Output the (x, y) coordinate of the center of the cell containing the given text.  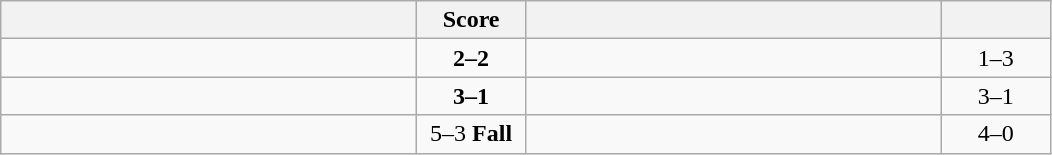
4–0 (996, 134)
2–2 (472, 58)
1–3 (996, 58)
Score (472, 20)
5–3 Fall (472, 134)
